Pinpoint the cell where the given text exists, returning its [X, Y] midpoint coordinate. 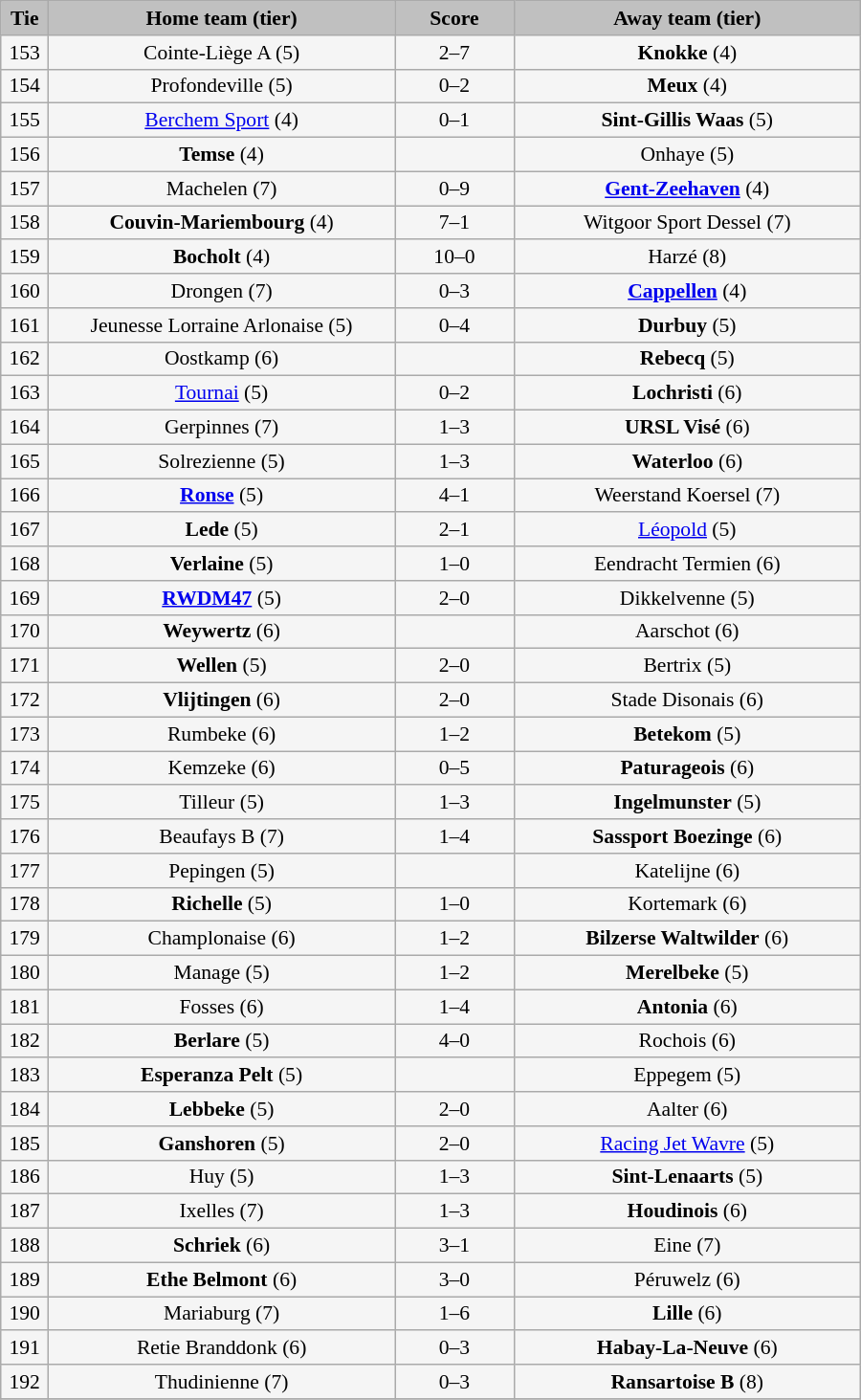
Bertrix (5) [687, 666]
Temse (4) [222, 155]
0–5 [455, 768]
Profondeville (5) [222, 86]
Gent-Zeehaven (4) [687, 189]
7–1 [455, 223]
Esperanza Pelt (5) [222, 1076]
Houdinois (6) [687, 1211]
180 [25, 973]
Berchem Sport (4) [222, 121]
Weerstand Koersel (7) [687, 496]
Richelle (5) [222, 904]
184 [25, 1109]
Oostkamp (6) [222, 359]
Score [455, 18]
Habay-La-Neuve (6) [687, 1348]
Cappellen (4) [687, 291]
171 [25, 666]
161 [25, 325]
0–1 [455, 121]
Tie [25, 18]
Fosses (6) [222, 1007]
Tournai (5) [222, 393]
Bocholt (4) [222, 257]
178 [25, 904]
Drongen (7) [222, 291]
Retie Branddonk (6) [222, 1348]
Paturageois (6) [687, 768]
166 [25, 496]
Rebecq (5) [687, 359]
174 [25, 768]
Knokke (4) [687, 53]
Bilzerse Waltwilder (6) [687, 939]
3–0 [455, 1279]
Ransartoise B (8) [687, 1382]
Ingelmunster (5) [687, 803]
Solrezienne (5) [222, 461]
Mariaburg (7) [222, 1314]
URSL Visé (6) [687, 428]
157 [25, 189]
Ethe Belmont (6) [222, 1279]
Eppegem (5) [687, 1076]
158 [25, 223]
156 [25, 155]
190 [25, 1314]
189 [25, 1279]
Léopold (5) [687, 530]
Berlare (5) [222, 1041]
4–0 [455, 1041]
181 [25, 1007]
Dikkelvenne (5) [687, 598]
176 [25, 836]
Vlijtingen (6) [222, 700]
Thudinienne (7) [222, 1382]
155 [25, 121]
Merelbeke (5) [687, 973]
Beaufays B (7) [222, 836]
170 [25, 632]
RWDM47 (5) [222, 598]
179 [25, 939]
Cointe-Liège A (5) [222, 53]
Tilleur (5) [222, 803]
167 [25, 530]
2–7 [455, 53]
Couvin-Mariembourg (4) [222, 223]
4–1 [455, 496]
Betekom (5) [687, 734]
185 [25, 1144]
175 [25, 803]
Pepingen (5) [222, 871]
Champlonaise (6) [222, 939]
Witgoor Sport Dessel (7) [687, 223]
Lochristi (6) [687, 393]
Verlaine (5) [222, 564]
169 [25, 598]
Sint-Lenaarts (5) [687, 1177]
0–9 [455, 189]
162 [25, 359]
Eendracht Termien (6) [687, 564]
177 [25, 871]
10–0 [455, 257]
153 [25, 53]
163 [25, 393]
1–6 [455, 1314]
Eine (7) [687, 1246]
Harzé (8) [687, 257]
173 [25, 734]
Schriek (6) [222, 1246]
Onhaye (5) [687, 155]
Rumbeke (6) [222, 734]
164 [25, 428]
Manage (5) [222, 973]
Wellen (5) [222, 666]
Lebbeke (5) [222, 1109]
Aalter (6) [687, 1109]
Gerpinnes (7) [222, 428]
187 [25, 1211]
Away team (tier) [687, 18]
Home team (tier) [222, 18]
Durbuy (5) [687, 325]
188 [25, 1246]
Sassport Boezinge (6) [687, 836]
Waterloo (6) [687, 461]
168 [25, 564]
Rochois (6) [687, 1041]
Kortemark (6) [687, 904]
Weywertz (6) [222, 632]
Stade Disonais (6) [687, 700]
Lille (6) [687, 1314]
Aarschot (6) [687, 632]
Kemzeke (6) [222, 768]
Machelen (7) [222, 189]
172 [25, 700]
Ixelles (7) [222, 1211]
0–4 [455, 325]
Huy (5) [222, 1177]
2–1 [455, 530]
160 [25, 291]
182 [25, 1041]
154 [25, 86]
Racing Jet Wavre (5) [687, 1144]
Katelijne (6) [687, 871]
159 [25, 257]
Lede (5) [222, 530]
165 [25, 461]
Ganshoren (5) [222, 1144]
Meux (4) [687, 86]
Sint-Gillis Waas (5) [687, 121]
3–1 [455, 1246]
183 [25, 1076]
191 [25, 1348]
186 [25, 1177]
Antonia (6) [687, 1007]
Jeunesse Lorraine Arlonaise (5) [222, 325]
Ronse (5) [222, 496]
192 [25, 1382]
Péruwelz (6) [687, 1279]
